Find where the given text appears and provide that cell's center as (x, y) coordinate. 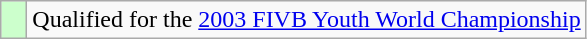
Qualified for the 2003 FIVB Youth World Championship (306, 20)
